Pinpoint the cell where the given text exists, returning its [x, y] midpoint coordinate. 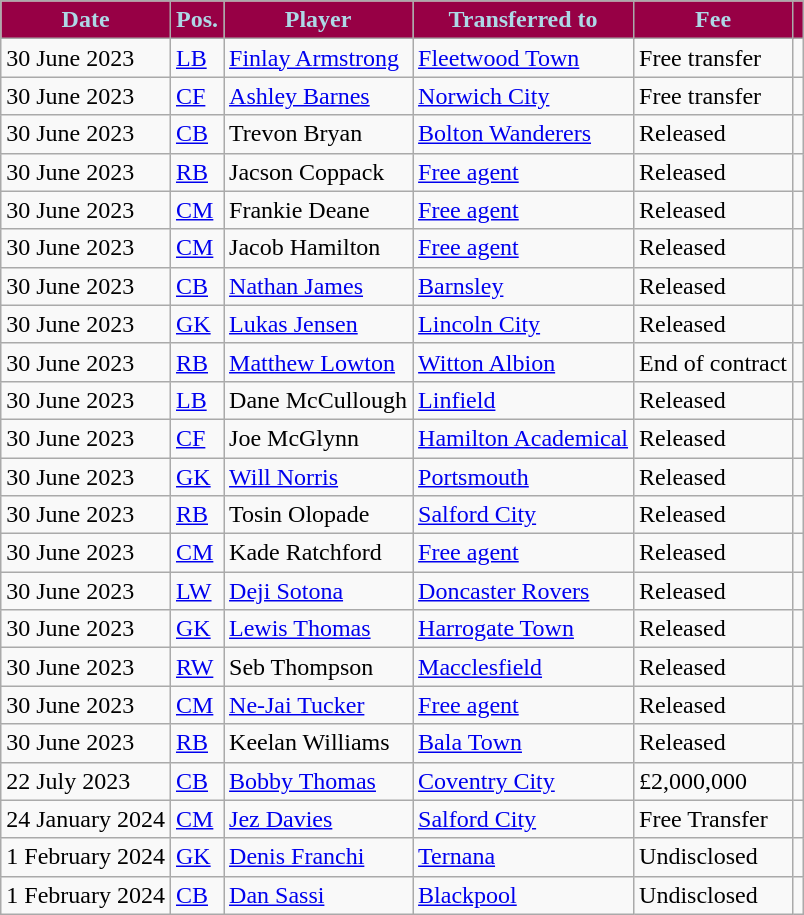
RW [196, 667]
Bobby Thomas [318, 781]
Bolton Wanderers [524, 134]
Portsmouth [524, 477]
Harrogate Town [524, 629]
Finlay Armstrong [318, 58]
Tosin Olopade [318, 515]
Keelan Williams [318, 743]
Barnsley [524, 286]
Fee [714, 20]
Norwich City [524, 96]
LW [196, 591]
Joe McGlynn [318, 438]
Coventry City [524, 781]
Fleetwood Town [524, 58]
Free Transfer [714, 819]
Date [86, 20]
Linfield [524, 400]
Denis Franchi [318, 857]
22 July 2023 [86, 781]
Hamilton Academical [524, 438]
Player [318, 20]
Macclesfield [524, 667]
Matthew Lowton [318, 362]
Nathan James [318, 286]
Deji Sotona [318, 591]
Pos. [196, 20]
Doncaster Rovers [524, 591]
Jez Davies [318, 819]
Trevon Bryan [318, 134]
£2,000,000 [714, 781]
Bala Town [524, 743]
Dan Sassi [318, 895]
Ne-Jai Tucker [318, 705]
Dane McCullough [318, 400]
Frankie Deane [318, 210]
Kade Ratchford [318, 553]
End of contract [714, 362]
Ashley Barnes [318, 96]
Seb Thompson [318, 667]
Ternana [524, 857]
Jacob Hamilton [318, 248]
Lincoln City [524, 324]
Blackpool [524, 895]
Transferred to [524, 20]
Will Norris [318, 477]
Lewis Thomas [318, 629]
Lukas Jensen [318, 324]
Jacson Coppack [318, 172]
24 January 2024 [86, 819]
Witton Albion [524, 362]
